Provide the [x, y] coordinate of the cell's center where the given text is located.  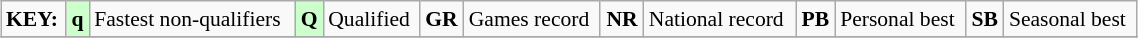
Personal best [900, 19]
National record [720, 19]
q [78, 19]
Qualified [371, 19]
NR [622, 19]
Fastest non-qualifiers [192, 19]
PB [816, 19]
Seasonal best [1070, 19]
SB [985, 19]
Q [309, 19]
GR [442, 19]
Games record [532, 19]
KEY: [34, 19]
